Output the (x, y) coordinate of the center of the cell containing the given text.  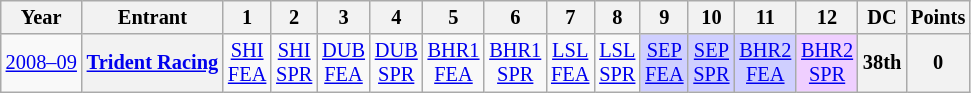
8 (617, 17)
38th (882, 63)
2008–09 (42, 63)
SHISPR (294, 63)
5 (454, 17)
BHR1SPR (515, 63)
12 (827, 17)
Points (938, 17)
10 (711, 17)
SEPSPR (711, 63)
DC (882, 17)
SEPFEA (664, 63)
4 (396, 17)
1 (247, 17)
Entrant (152, 17)
2 (294, 17)
LSLFEA (570, 63)
3 (344, 17)
9 (664, 17)
BHR2FEA (765, 63)
6 (515, 17)
7 (570, 17)
BHR2SPR (827, 63)
11 (765, 17)
LSLSPR (617, 63)
Year (42, 17)
Trident Racing (152, 63)
DUBFEA (344, 63)
SHIFEA (247, 63)
BHR1FEA (454, 63)
DUBSPR (396, 63)
0 (938, 63)
